Detect which cell encompasses the target text, then output its (x, y) center coordinate. 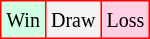
Draw (72, 20)
Win (24, 20)
Loss (126, 20)
